From the cell containing the given text, extract its center point as [x, y] coordinate. 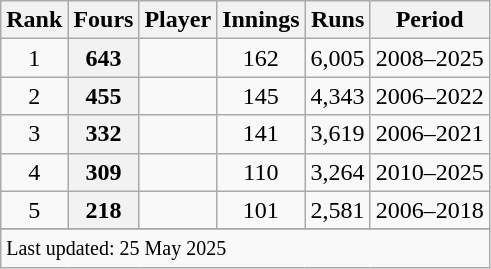
2006–2018 [430, 210]
6,005 [338, 58]
332 [104, 134]
3 [34, 134]
110 [261, 172]
145 [261, 96]
Runs [338, 20]
2008–2025 [430, 58]
Last updated: 25 May 2025 [245, 248]
3,264 [338, 172]
2 [34, 96]
3,619 [338, 134]
309 [104, 172]
Period [430, 20]
Fours [104, 20]
Rank [34, 20]
2006–2021 [430, 134]
5 [34, 210]
2,581 [338, 210]
141 [261, 134]
Innings [261, 20]
162 [261, 58]
4,343 [338, 96]
2006–2022 [430, 96]
1 [34, 58]
101 [261, 210]
4 [34, 172]
643 [104, 58]
2010–2025 [430, 172]
218 [104, 210]
455 [104, 96]
Player [178, 20]
